Determine the [X, Y] coordinate at the center of the cell enclosing the given text.  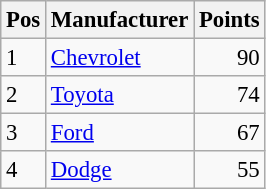
Toyota [120, 95]
1 [24, 58]
90 [230, 58]
Ford [120, 133]
Dodge [120, 170]
Chevrolet [120, 58]
67 [230, 133]
2 [24, 95]
55 [230, 170]
Points [230, 20]
3 [24, 133]
Pos [24, 20]
74 [230, 95]
Manufacturer [120, 20]
4 [24, 170]
